Provide the [x, y] coordinate of the cell's center where the given text is located.  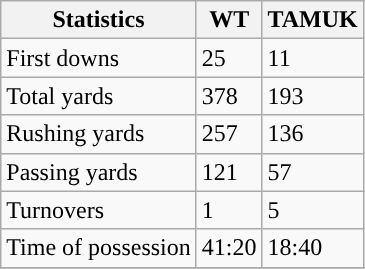
5 [312, 210]
Turnovers [99, 210]
Passing yards [99, 172]
18:40 [312, 248]
25 [229, 58]
136 [312, 134]
257 [229, 134]
121 [229, 172]
41:20 [229, 248]
378 [229, 96]
Rushing yards [99, 134]
Statistics [99, 20]
Time of possession [99, 248]
193 [312, 96]
1 [229, 210]
11 [312, 58]
57 [312, 172]
TAMUK [312, 20]
WT [229, 20]
Total yards [99, 96]
First downs [99, 58]
